Return the (X, Y) coordinate for the center point of the cell that contains the specified text.  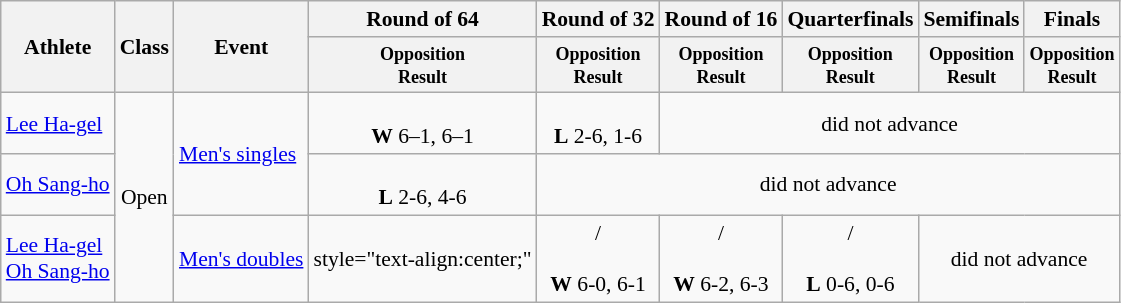
Men's doubles (242, 258)
Athlete (58, 47)
Finals (1072, 19)
W 6–1, 6–1 (422, 124)
/ W 6-0, 6-1 (598, 258)
Lee Ha-gel (58, 124)
Round of 16 (720, 19)
Round of 64 (422, 19)
Open (144, 198)
/ L 0-6, 0-6 (850, 258)
Oh Sang-ho (58, 184)
Lee Ha-gel Oh Sang-ho (58, 258)
style="text-align:center;" (422, 258)
/ W 6-2, 6-3 (720, 258)
L 2-6, 4-6 (422, 184)
Event (242, 47)
Quarterfinals (850, 19)
L 2-6, 1-6 (598, 124)
Round of 32 (598, 19)
Men's singles (242, 154)
Class (144, 47)
Semifinals (971, 19)
